Locate the cell with the specified text and output its [X, Y] center coordinate. 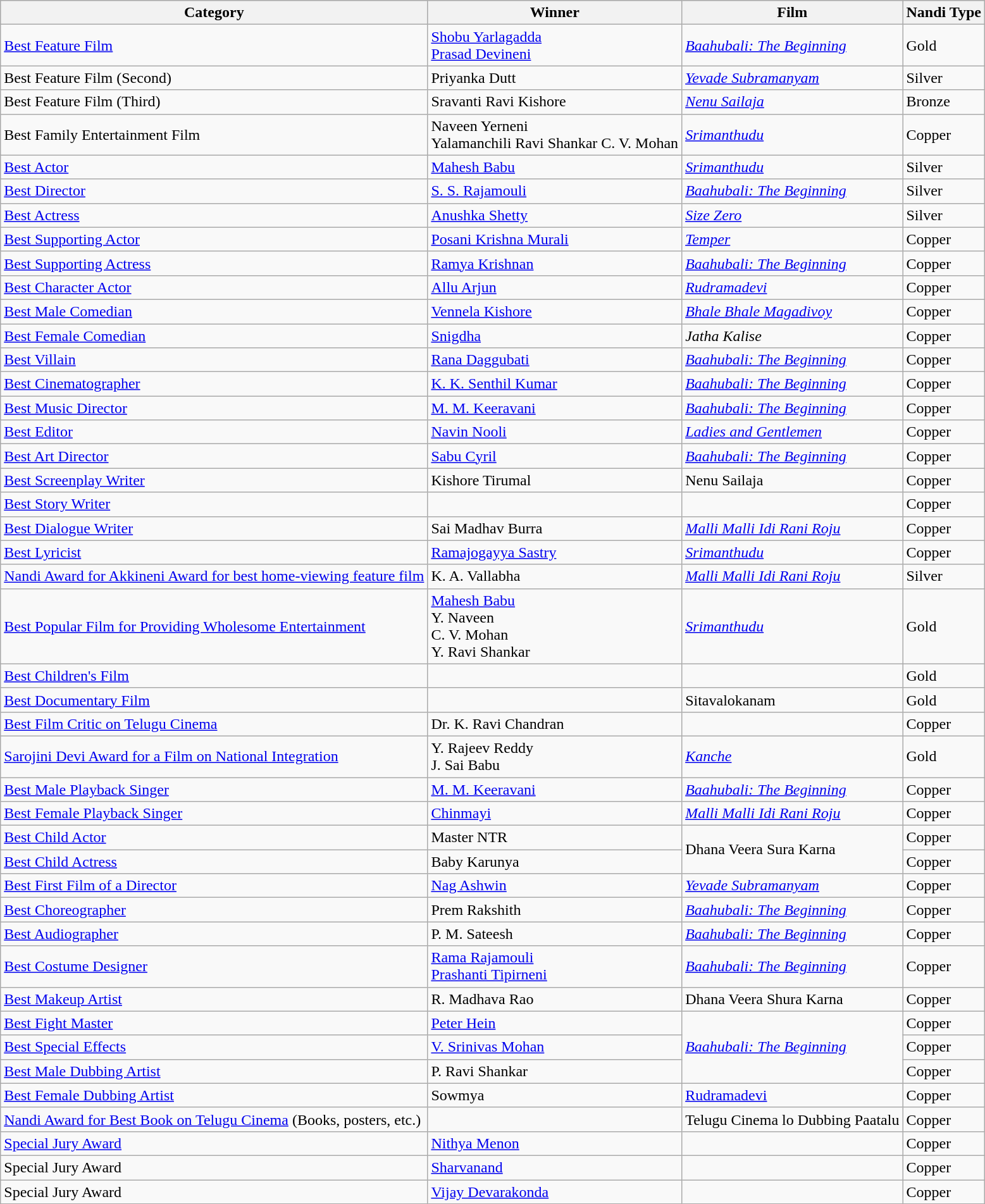
Best Music Director [214, 408]
Best Female Playback Singer [214, 814]
Sravanti Ravi Kishore [555, 102]
Allu Arjun [555, 287]
Chinmayi [555, 814]
Best Male Dubbing Artist [214, 1071]
P. M. Sateesh [555, 934]
K. A. Vallabha [555, 576]
Ramajogayya Sastry [555, 552]
Shobu Yarlagadda Prasad Devineni [555, 46]
Best Film Critic on Telugu Cinema [214, 724]
Sitavalokanam [792, 700]
Nag Ashwin [555, 886]
Best Feature Film (Third) [214, 102]
Kishore Tirumal [555, 480]
Ladies and Gentlemen [792, 432]
Bronze [944, 102]
V. Srinivas Mohan [555, 1047]
Mahesh Babu Y. Naveen C. V. Mohan Y. Ravi Shankar [555, 626]
Best Feature Film [214, 46]
Best Editor [214, 432]
Best Child Actress [214, 862]
Rana Daggubati [555, 360]
Best Male Comedian [214, 311]
Sarojini Devi Award for a Film on National Integration [214, 757]
Best Special Effects [214, 1047]
Best Child Actor [214, 838]
Category [214, 13]
Anushka Shetty [555, 215]
Posani Krishna Murali [555, 239]
Priyanka Dutt [555, 78]
Best Character Actor [214, 287]
Dhana Veera Shura Karna [792, 999]
Best Choreographer [214, 910]
Best Actress [214, 215]
Best Actor [214, 167]
Best Audiographer [214, 934]
Dr. K. Ravi Chandran [555, 724]
Naveen YerneniYalamanchili Ravi Shankar C. V. Mohan [555, 134]
Best Art Director [214, 456]
K. K. Senthil Kumar [555, 384]
Best Documentary Film [214, 700]
Snigdha [555, 336]
Master NTR [555, 838]
Ramya Krishnan [555, 263]
Size Zero [792, 215]
Sabu Cyril [555, 456]
Dhana Veera Sura Karna [792, 850]
Baby Karunya [555, 862]
Nandi Award for Best Book on Telugu Cinema (Books, posters, etc.) [214, 1119]
Best Screenplay Writer [214, 480]
Rama RajamouliPrashanti Tipirneni [555, 967]
Nithya Menon [555, 1143]
Vijay Devarakonda [555, 1191]
P. Ravi Shankar [555, 1071]
Sharvanand [555, 1167]
Best Director [214, 191]
Best Costume Designer [214, 967]
Best Dialogue Writer [214, 528]
Best Lyricist [214, 552]
Best Fight Master [214, 1023]
Best Villain [214, 360]
Winner [555, 13]
Y. Rajeev Reddy J. Sai Babu [555, 757]
Best Female Comedian [214, 336]
Best Cinematographer [214, 384]
Best Popular Film for Providing Wholesome Entertainment [214, 626]
Peter Hein [555, 1023]
Telugu Cinema lo Dubbing Paatalu [792, 1119]
Sai Madhav Burra [555, 528]
Best Children's Film [214, 676]
Jatha Kalise [792, 336]
Best Feature Film (Second) [214, 78]
Nandi Type [944, 13]
R. Madhava Rao [555, 999]
Temper [792, 239]
Kanche [792, 757]
Best Supporting Actress [214, 263]
Best Story Writer [214, 504]
S. S. Rajamouli [555, 191]
Prem Rakshith [555, 910]
Best Female Dubbing Artist [214, 1095]
Mahesh Babu [555, 167]
Bhale Bhale Magadivoy [792, 311]
Best Family Entertainment Film [214, 134]
Film [792, 13]
Navin Nooli [555, 432]
Vennela Kishore [555, 311]
Best First Film of a Director [214, 886]
Best Supporting Actor [214, 239]
Sowmya [555, 1095]
Best Makeup Artist [214, 999]
Nandi Award for Akkineni Award for best home-viewing feature film [214, 576]
Best Male Playback Singer [214, 789]
